Extract the (X, Y) coordinate from the center of the cell holding the provided text.  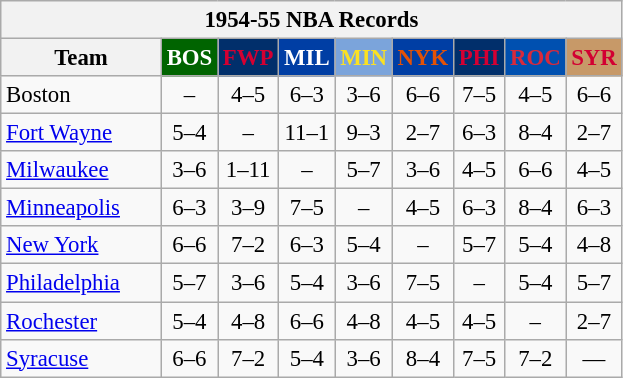
Syracuse (82, 358)
SYR (594, 58)
1954-55 NBA Records (312, 20)
ROC (536, 58)
Rochester (82, 321)
Minneapolis (82, 208)
3–9 (248, 208)
Philadelphia (82, 283)
— (594, 358)
Boston (82, 95)
MIL (307, 58)
Milwaukee (82, 170)
New York (82, 245)
FWP (248, 58)
PHI (480, 58)
BOS (189, 58)
MIN (364, 58)
11–1 (307, 133)
Team (82, 58)
Fort Wayne (82, 133)
NYK (422, 58)
1–11 (248, 170)
9–3 (364, 133)
